Locate the cell with the specified text and output its [x, y] center coordinate. 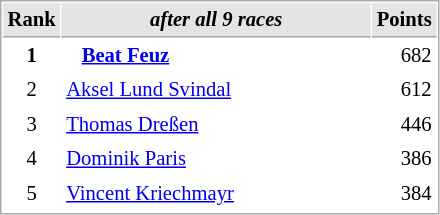
Dominik Paris [216, 158]
after all 9 races [216, 20]
1 [32, 56]
Rank [32, 20]
446 [404, 124]
Aksel Lund Svindal [216, 90]
Points [404, 20]
5 [32, 194]
3 [32, 124]
2 [32, 90]
386 [404, 158]
Vincent Kriechmayr [216, 194]
Beat Feuz [216, 56]
612 [404, 90]
4 [32, 158]
384 [404, 194]
Thomas Dreßen [216, 124]
682 [404, 56]
